From the cell containing the given text, extract its center point as (x, y) coordinate. 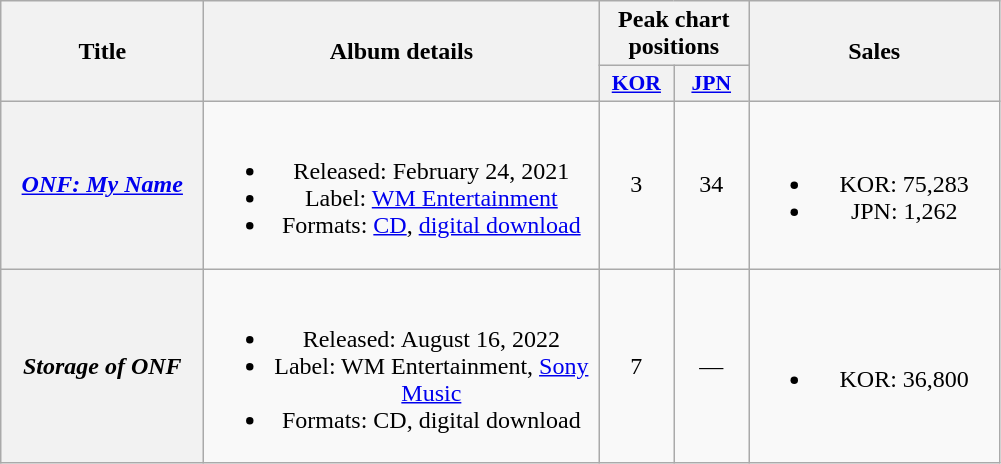
KOR: 36,800 (874, 365)
3 (636, 184)
Sales (874, 52)
34 (712, 184)
Album details (402, 52)
Released: February 24, 2021Label: WM EntertainmentFormats: CD, digital download (402, 184)
— (712, 365)
ONF: My Name (102, 184)
Storage of ONF (102, 365)
JPN (712, 84)
Released: August 16, 2022Label: WM Entertainment, Sony MusicFormats: CD, digital download (402, 365)
KOR (636, 84)
Peak chart positions (674, 34)
KOR: 75,283JPN: 1,262 (874, 184)
7 (636, 365)
Title (102, 52)
